Detect which cell encompasses the target text, then output its (X, Y) center coordinate. 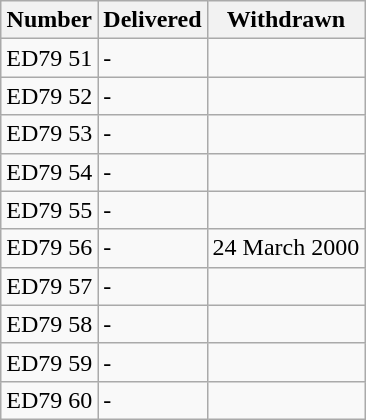
ED79 53 (50, 134)
ED79 57 (50, 286)
Withdrawn (286, 20)
ED79 52 (50, 96)
ED79 55 (50, 210)
ED79 56 (50, 248)
ED79 59 (50, 362)
ED79 51 (50, 58)
ED79 54 (50, 172)
ED79 60 (50, 400)
24 March 2000 (286, 248)
ED79 58 (50, 324)
Delivered (152, 20)
Number (50, 20)
